Find where the given text appears and provide that cell's center as (X, Y) coordinate. 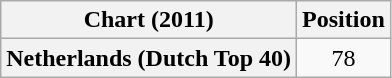
Netherlands (Dutch Top 40) (149, 58)
Position (344, 20)
78 (344, 58)
Chart (2011) (149, 20)
